Return [x, y] of the center of cell containing provided text 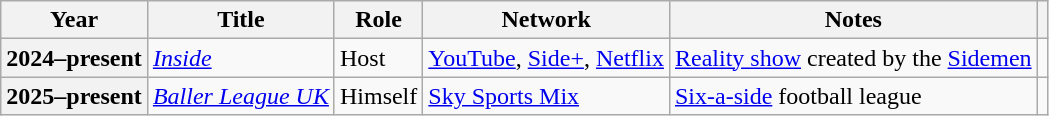
2025–present [74, 96]
Year [74, 20]
Six-a-side football league [853, 96]
YouTube, Side+, Netflix [546, 58]
Inside [240, 58]
Reality show created by the Sidemen [853, 58]
Notes [853, 20]
Network [546, 20]
Baller League UK [240, 96]
2024–present [74, 58]
Title [240, 20]
Host [378, 58]
Himself [378, 96]
Sky Sports Mix [546, 96]
Role [378, 20]
